Provide the (X, Y) coordinate of the cell's center where the given text is located.  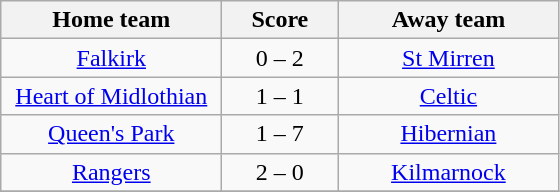
2 – 0 (280, 172)
Away team (448, 20)
0 – 2 (280, 58)
Rangers (112, 172)
Kilmarnock (448, 172)
Home team (112, 20)
1 – 7 (280, 134)
Hibernian (448, 134)
Score (280, 20)
Falkirk (112, 58)
St Mirren (448, 58)
1 – 1 (280, 96)
Heart of Midlothian (112, 96)
Celtic (448, 96)
Queen's Park (112, 134)
